For the text-containing cell, return its midpoint in (X, Y) coordinate format. 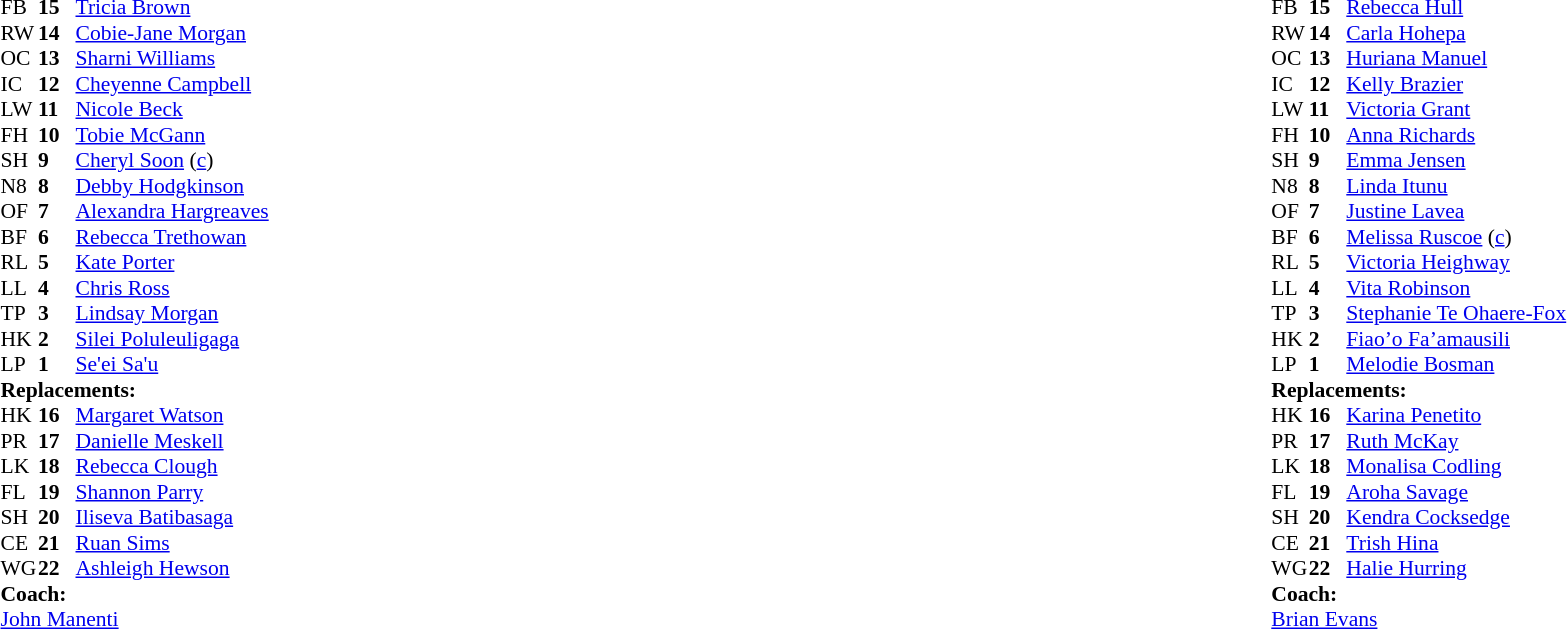
Chris Ross (172, 288)
Anna Richards (1456, 135)
Huriana Manuel (1456, 59)
Alexandra Hargreaves (172, 211)
Tobie McGann (172, 135)
Ruan Sims (172, 543)
Emma Jensen (1456, 161)
Margaret Watson (172, 415)
Cheyenne Campbell (172, 84)
Vita Robinson (1456, 288)
Silei Poluleuligaga (172, 339)
Se'ei Sa'u (172, 365)
Carla Hohepa (1456, 33)
Stephanie Te Ohaere-Fox (1456, 313)
Fiao’o Fa’amausili (1456, 339)
Linda Itunu (1456, 186)
Rebecca Clough (172, 467)
Ruth McKay (1456, 441)
Aroha Savage (1456, 492)
Rebecca Trethowan (172, 237)
Monalisa Codling (1456, 467)
Debby Hodgkinson (172, 186)
Iliseva Batibasaga (172, 517)
Cobie-Jane Morgan (172, 33)
Halie Hurring (1456, 569)
Kelly Brazier (1456, 84)
Kendra Cocksedge (1456, 517)
Cheryl Soon (c) (172, 161)
Melodie Bosman (1456, 365)
Lindsay Morgan (172, 313)
Kate Porter (172, 263)
Melissa Ruscoe (c) (1456, 237)
Nicole Beck (172, 109)
Shannon Parry (172, 492)
Victoria Heighway (1456, 263)
Justine Lavea (1456, 211)
Danielle Meskell (172, 441)
Sharni Williams (172, 59)
Karina Penetito (1456, 415)
Victoria Grant (1456, 109)
Trish Hina (1456, 543)
Ashleigh Hewson (172, 569)
